Locate the cell with the specified text and output its [x, y] center coordinate. 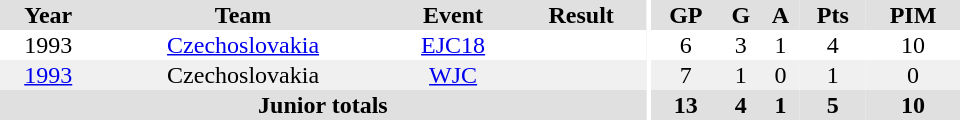
EJC18 [454, 45]
Event [454, 15]
5 [833, 105]
G [740, 15]
Team [242, 15]
6 [686, 45]
GP [686, 15]
13 [686, 105]
Result [580, 15]
Junior totals [323, 105]
PIM [913, 15]
7 [686, 75]
Year [48, 15]
WJC [454, 75]
3 [740, 45]
A [780, 15]
Pts [833, 15]
